Return the (X, Y) coordinate for the center point of the cell that contains the specified text.  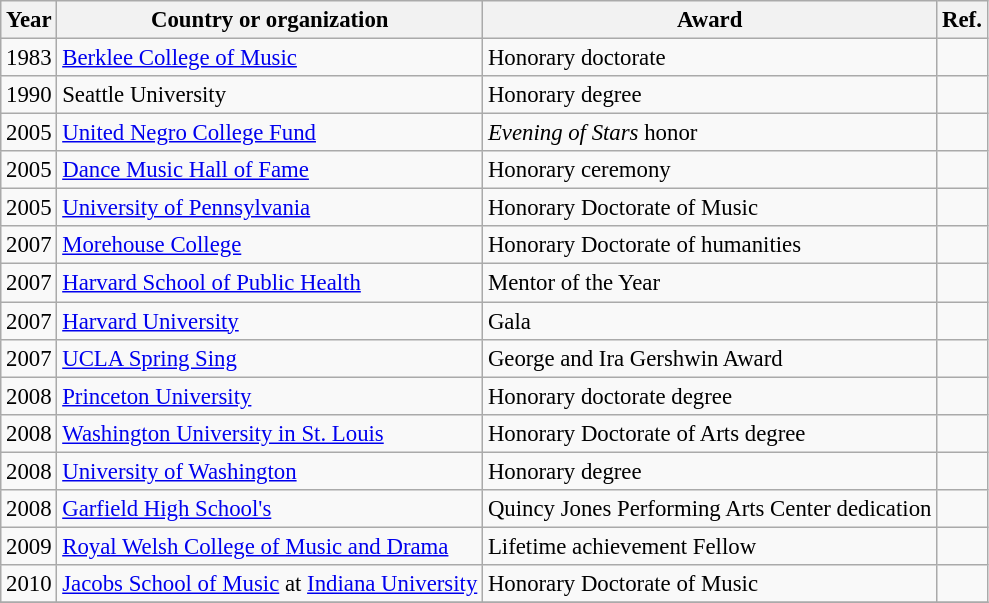
Gala (710, 321)
Harvard University (270, 321)
George and Ira Gershwin Award (710, 358)
Honorary Doctorate of humanities (710, 245)
Country or organization (270, 20)
Dance Music Hall of Fame (270, 170)
Princeton University (270, 396)
Lifetime achievement Fellow (710, 546)
Ref. (962, 20)
United Negro College Fund (270, 133)
Morehouse College (270, 245)
Harvard School of Public Health (270, 283)
Royal Welsh College of Music and Drama (270, 546)
UCLA Spring Sing (270, 358)
Berklee College of Music (270, 58)
Evening of Stars honor (710, 133)
Garfield High School's (270, 509)
Quincy Jones Performing Arts Center dedication (710, 509)
Award (710, 20)
University of Pennsylvania (270, 208)
Washington University in St. Louis (270, 433)
University of Washington (270, 471)
1983 (29, 58)
Honorary doctorate degree (710, 396)
2010 (29, 584)
Mentor of the Year (710, 283)
2009 (29, 546)
1990 (29, 95)
Jacobs School of Music at Indiana University (270, 584)
Honorary Doctorate of Arts degree (710, 433)
Honorary ceremony (710, 170)
Honorary doctorate (710, 58)
Seattle University (270, 95)
Year (29, 20)
